Capture the cell that displays the provided text and extract its (X, Y) central coordinate. 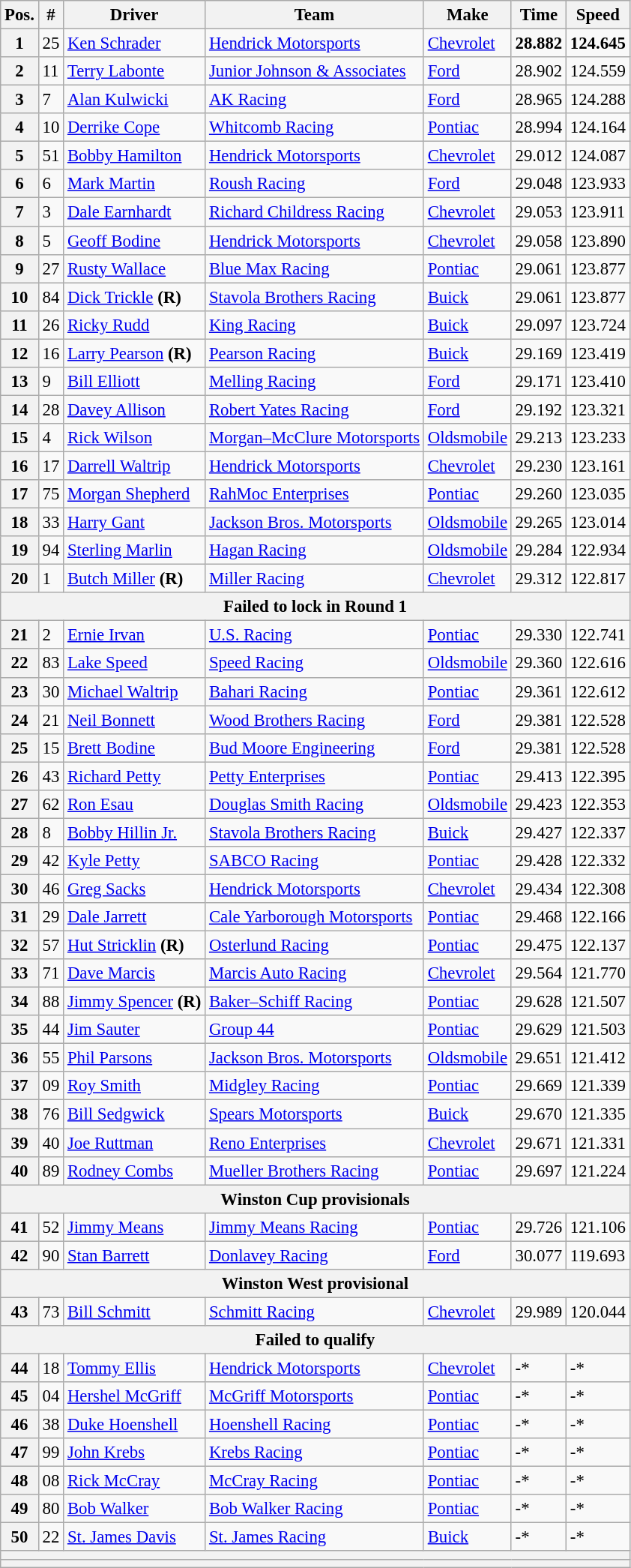
29.669 (538, 1087)
29.192 (538, 409)
04 (51, 1396)
Team (315, 15)
29.671 (538, 1143)
Miller Racing (315, 579)
# (51, 15)
57 (51, 946)
Michael Waltrip (135, 691)
Bill Elliott (135, 382)
Speed (598, 15)
Dale Earnhardt (135, 212)
Tommy Ellis (135, 1368)
Winston West provisional (315, 1284)
Alan Kulwicki (135, 100)
122.332 (598, 861)
123.419 (598, 353)
Brett Bodine (135, 748)
31 (19, 917)
Bahari Racing (315, 691)
Time (538, 15)
Blue Max Racing (315, 268)
122.817 (598, 579)
Morgan Shepherd (135, 494)
34 (19, 1002)
84 (51, 297)
120.044 (598, 1312)
88 (51, 1002)
Roush Racing (315, 184)
122.337 (598, 832)
Group 44 (315, 1030)
122.353 (598, 805)
99 (51, 1453)
Wood Brothers Racing (315, 720)
19 (19, 550)
Hershel McGriff (135, 1396)
121.335 (598, 1114)
71 (51, 973)
Petty Enterprises (315, 776)
90 (51, 1255)
123.161 (598, 466)
Hagan Racing (315, 550)
John Krebs (135, 1453)
29.053 (538, 212)
123.933 (598, 184)
Whitcomb Racing (315, 127)
75 (51, 494)
122.741 (598, 635)
121.412 (598, 1058)
47 (19, 1453)
80 (51, 1509)
Roy Smith (135, 1087)
Richard Petty (135, 776)
29.726 (538, 1227)
30.077 (538, 1255)
Ken Schrader (135, 43)
124.087 (598, 156)
89 (51, 1171)
29.169 (538, 353)
AK Racing (315, 100)
Morgan–McClure Motorsports (315, 438)
83 (51, 664)
121.770 (598, 973)
Failed to qualify (315, 1340)
123.321 (598, 409)
29.413 (538, 776)
121.331 (598, 1143)
121.224 (598, 1171)
Bobby Hamilton (135, 156)
122.395 (598, 776)
Duke Hoenshell (135, 1425)
Spears Motorsports (315, 1114)
122.934 (598, 550)
Darrell Waltrip (135, 466)
Mark Martin (135, 184)
50 (19, 1537)
Pos. (19, 15)
RahMoc Enterprises (315, 494)
Phil Parsons (135, 1058)
Jimmy Means Racing (315, 1227)
29.330 (538, 635)
Dale Jarrett (135, 917)
14 (19, 409)
29.360 (538, 664)
Harry Gant (135, 523)
45 (19, 1396)
123.890 (598, 241)
29.260 (538, 494)
St. James Davis (135, 1537)
123.233 (598, 438)
St. James Racing (315, 1537)
29.097 (538, 325)
39 (19, 1143)
121.106 (598, 1227)
20 (19, 579)
Robert Yates Racing (315, 409)
Driver (135, 15)
SABCO Racing (315, 861)
32 (19, 946)
Speed Racing (315, 664)
McCray Racing (315, 1481)
55 (51, 1058)
King Racing (315, 325)
Hut Stricklin (R) (135, 946)
29.058 (538, 241)
29.989 (538, 1312)
121.503 (598, 1030)
122.308 (598, 889)
Pearson Racing (315, 353)
29.628 (538, 1002)
Rusty Wallace (135, 268)
52 (51, 1227)
Jimmy Spencer (R) (135, 1002)
Melling Racing (315, 382)
Junior Johnson & Associates (315, 71)
28.994 (538, 127)
Larry Pearson (R) (135, 353)
29.468 (538, 917)
Sterling Marlin (135, 550)
29.265 (538, 523)
23 (19, 691)
Richard Childress Racing (315, 212)
122.166 (598, 917)
36 (19, 1058)
Ron Esau (135, 805)
29.629 (538, 1030)
122.616 (598, 664)
Baker–Schiff Racing (315, 1002)
119.693 (598, 1255)
13 (19, 382)
51 (51, 156)
122.612 (598, 691)
28.882 (538, 43)
123.410 (598, 382)
Ricky Rudd (135, 325)
09 (51, 1087)
29.428 (538, 861)
28.965 (538, 100)
Joe Ruttman (135, 1143)
Donlavey Racing (315, 1255)
49 (19, 1509)
124.288 (598, 100)
29.048 (538, 184)
29.012 (538, 156)
Krebs Racing (315, 1453)
Cale Yarborough Motorsports (315, 917)
62 (51, 805)
12 (19, 353)
Ernie Irvan (135, 635)
Jimmy Means (135, 1227)
124.645 (598, 43)
Lake Speed (135, 664)
48 (19, 1481)
124.559 (598, 71)
Marcis Auto Racing (315, 973)
29.171 (538, 382)
29.361 (538, 691)
123.014 (598, 523)
08 (51, 1481)
Osterlund Racing (315, 946)
29.651 (538, 1058)
76 (51, 1114)
Winston Cup provisionals (315, 1199)
35 (19, 1030)
37 (19, 1087)
Rodney Combs (135, 1171)
Dave Marcis (135, 973)
Bob Walker (135, 1509)
Neil Bonnett (135, 720)
24 (19, 720)
Butch Miller (R) (135, 579)
41 (19, 1227)
29.697 (538, 1171)
29.213 (538, 438)
Hoenshell Racing (315, 1425)
29.475 (538, 946)
Midgley Racing (315, 1087)
Dick Trickle (R) (135, 297)
Kyle Petty (135, 861)
29.230 (538, 466)
Bud Moore Engineering (315, 748)
121.339 (598, 1087)
29.427 (538, 832)
Reno Enterprises (315, 1143)
123.035 (598, 494)
123.911 (598, 212)
29.564 (538, 973)
122.137 (598, 946)
Stan Barrett (135, 1255)
U.S. Racing (315, 635)
Derrike Cope (135, 127)
29.434 (538, 889)
29.284 (538, 550)
Davey Allison (135, 409)
28.902 (538, 71)
McGriff Motorsports (315, 1396)
Bobby Hillin Jr. (135, 832)
94 (51, 550)
Bill Schmitt (135, 1312)
Geoff Bodine (135, 241)
73 (51, 1312)
29.670 (538, 1114)
Douglas Smith Racing (315, 805)
Greg Sacks (135, 889)
Schmitt Racing (315, 1312)
Make (468, 15)
Bob Walker Racing (315, 1509)
Jim Sauter (135, 1030)
124.164 (598, 127)
Mueller Brothers Racing (315, 1171)
Failed to lock in Round 1 (315, 607)
Rick McCray (135, 1481)
Rick Wilson (135, 438)
121.507 (598, 1002)
Terry Labonte (135, 71)
123.724 (598, 325)
29.423 (538, 805)
29.312 (538, 579)
Bill Sedgwick (135, 1114)
